Detect which cell encompasses the target text, then output its [X, Y] center coordinate. 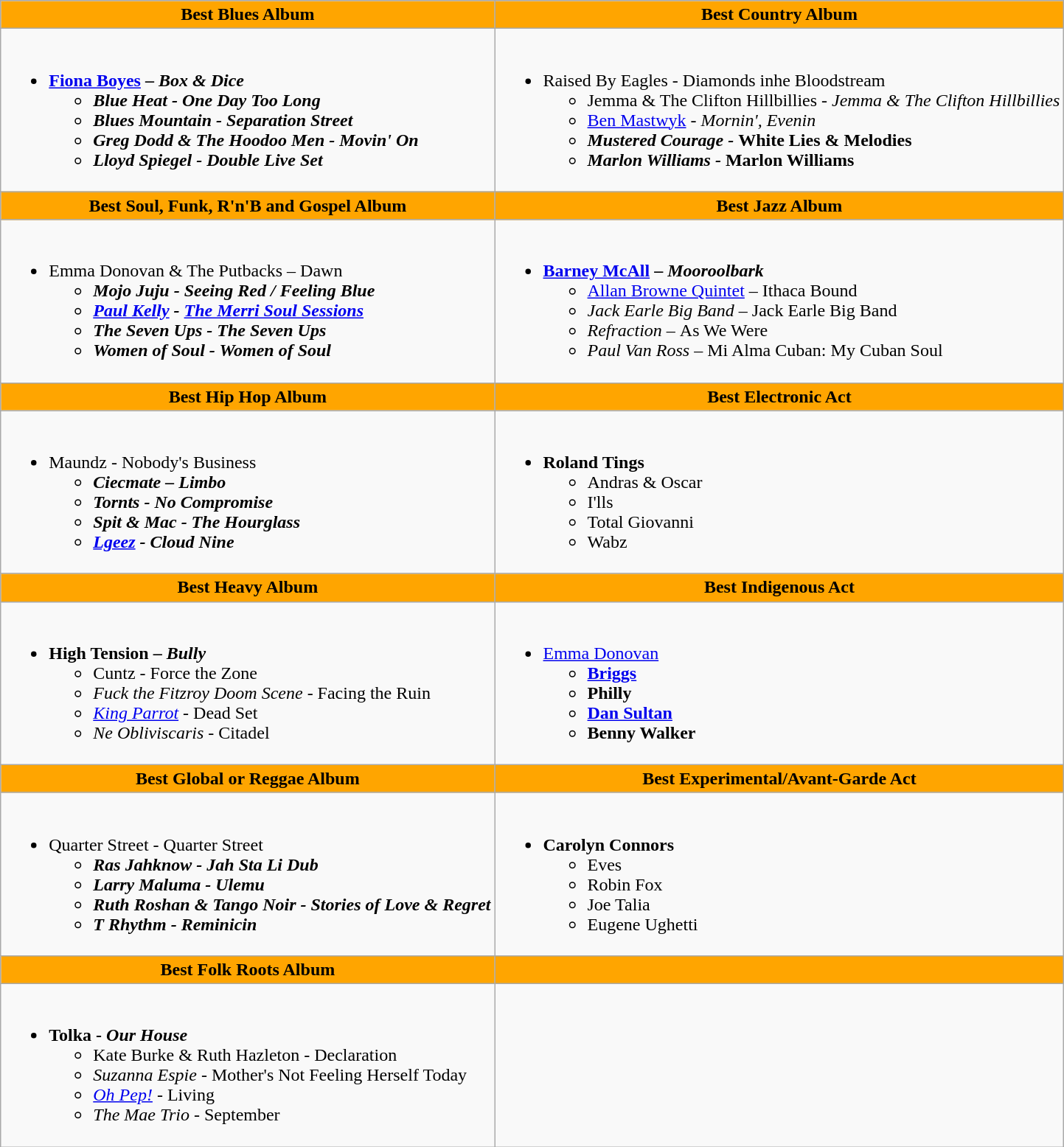
Best Indigenous Act [779, 588]
Emma DonovanBriggsPhillyDan SultanBenny Walker [779, 683]
Tolka - Our HouseKate Burke & Ruth Hazleton - DeclarationSuzanna Espie - Mother's Not Feeling Herself TodayOh Pep! - LivingThe Mae Trio - September [248, 1064]
Best Experimental/Avant-Garde Act [779, 778]
High Tension – BullyCuntz - Force the ZoneFuck the Fitzroy Doom Scene - Facing the RuinKing Parrot - Dead SetNe Obliviscaris - Citadel [248, 683]
Best Electronic Act [779, 397]
Best Country Album [779, 15]
Best Blues Album [248, 15]
Best Global or Reggae Album [248, 778]
Best Soul, Funk, R'n'B and Gospel Album [248, 206]
Roland TingsAndras & OscarI'llsTotal GiovanniWabz [779, 492]
Best Jazz Album [779, 206]
Best Folk Roots Album [248, 969]
Best Heavy Album [248, 588]
Maundz - Nobody's BusinessCiecmate – LimboTornts - No CompromiseSpit & Mac - The HourglassLgeez - Cloud Nine [248, 492]
Carolyn ConnorsEvesRobin FoxJoe TaliaEugene Ughetti [779, 874]
Best Hip Hop Album [248, 397]
